For the text-containing cell, return its midpoint in [X, Y] coordinate format. 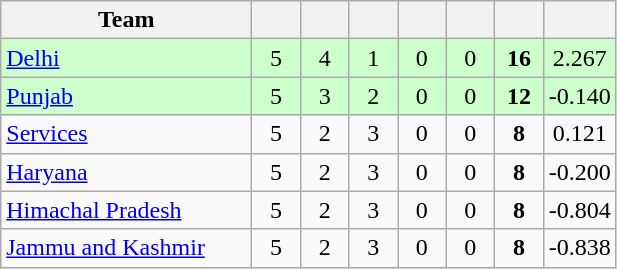
Delhi [126, 58]
Jammu and Kashmir [126, 248]
Himachal Pradesh [126, 210]
Team [126, 20]
Punjab [126, 96]
4 [324, 58]
2.267 [580, 58]
-0.804 [580, 210]
Haryana [126, 172]
-0.838 [580, 248]
Services [126, 134]
1 [374, 58]
-0.200 [580, 172]
-0.140 [580, 96]
16 [520, 58]
12 [520, 96]
0.121 [580, 134]
